Locate the cell with the specified text and output its (X, Y) center coordinate. 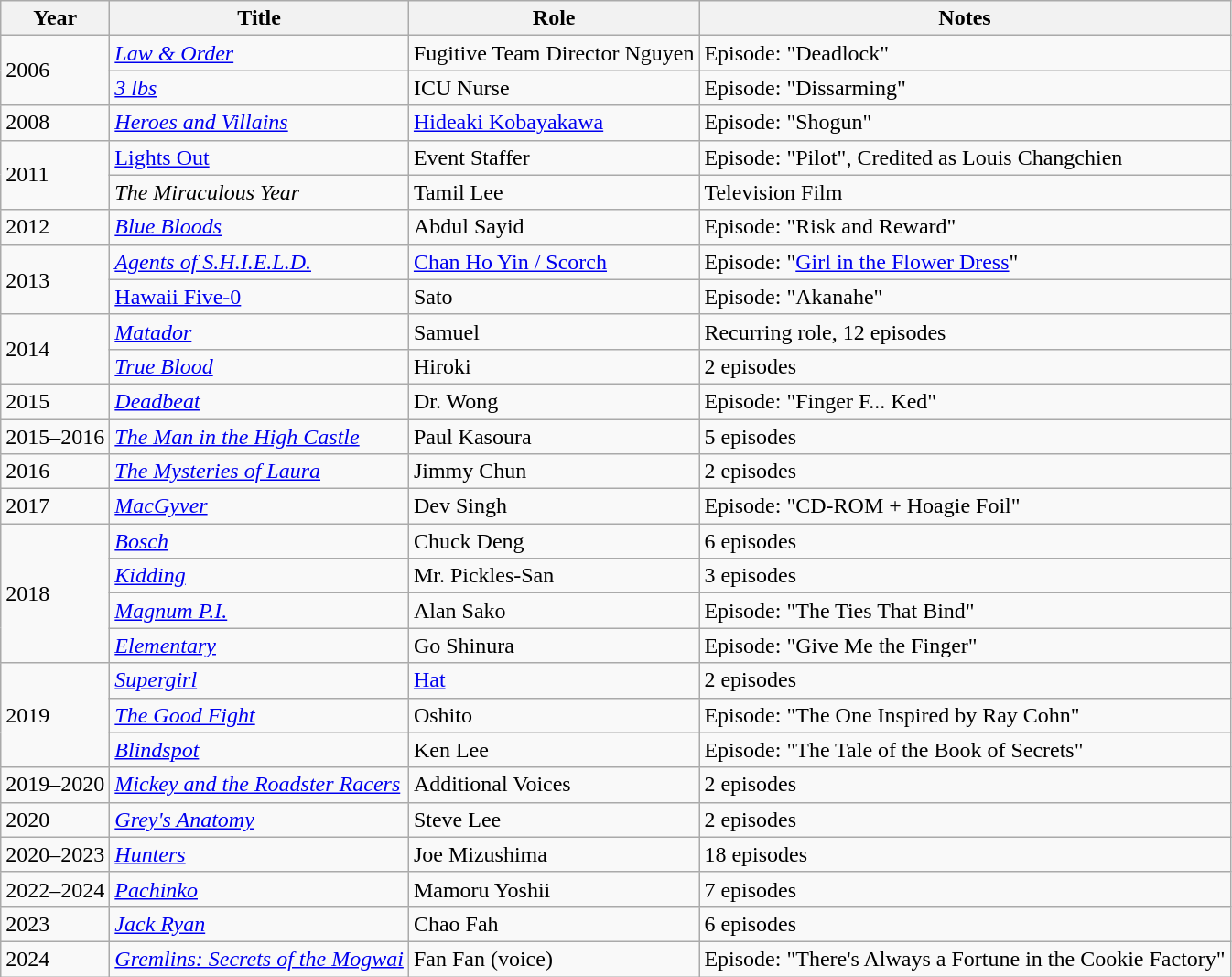
The Miraculous Year (260, 192)
Alan Sako (554, 611)
2006 (55, 71)
Mr. Pickles-San (554, 576)
Episode: "Finger F... Ked" (965, 401)
Tamil Lee (554, 192)
MacGyver (260, 506)
Law & Order (260, 53)
2017 (55, 506)
Hunters (260, 854)
Notes (965, 18)
Gremlins: Secrets of the Mogwai (260, 959)
ICU Nurse (554, 88)
Episode: "The One Inspired by Ray Cohn" (965, 715)
Chao Fah (554, 924)
Sato (554, 297)
2014 (55, 349)
2015 (55, 401)
Episode: "Dissarming" (965, 88)
5 episodes (965, 437)
Deadbeat (260, 401)
Elementary (260, 646)
Lights Out (260, 157)
Hat (554, 680)
Steve Lee (554, 820)
Episode: "The Ties That Bind" (965, 611)
Hawaii Five-0 (260, 297)
Recurring role, 12 episodes (965, 331)
Chan Ho Yin / Scorch (554, 262)
Kidding (260, 576)
Fugitive Team Director Nguyen (554, 53)
2023 (55, 924)
2013 (55, 279)
True Blood (260, 366)
Heroes and Villains (260, 123)
Additional Voices (554, 785)
Year (55, 18)
2020–2023 (55, 854)
Go Shinura (554, 646)
2024 (55, 959)
The Good Fight (260, 715)
Dr. Wong (554, 401)
Magnum P.I. (260, 611)
Hideaki Kobayakawa (554, 123)
Blindspot (260, 750)
Episode: "Shogun" (965, 123)
Television Film (965, 192)
3 lbs (260, 88)
Pachinko (260, 889)
Chuck Deng (554, 541)
Oshito (554, 715)
Episode: "Give Me the Finger" (965, 646)
Blue Bloods (260, 227)
Episode: "Girl in the Flower Dress" (965, 262)
2020 (55, 820)
2016 (55, 472)
Paul Kasoura (554, 437)
Jack Ryan (260, 924)
18 episodes (965, 854)
2019 (55, 715)
Episode: "Akanahe" (965, 297)
Agents of S.H.I.E.L.D. (260, 262)
Episode: "Risk and Reward" (965, 227)
Title (260, 18)
The Mysteries of Laura (260, 472)
Mickey and the Roadster Racers (260, 785)
Ken Lee (554, 750)
Event Staffer (554, 157)
The Man in the High Castle (260, 437)
Supergirl (260, 680)
2022–2024 (55, 889)
Matador (260, 331)
Episode: "Deadlock" (965, 53)
3 episodes (965, 576)
2019–2020 (55, 785)
Grey's Anatomy (260, 820)
2012 (55, 227)
Bosch (260, 541)
Dev Singh (554, 506)
Joe Mizushima (554, 854)
Fan Fan (voice) (554, 959)
7 episodes (965, 889)
Abdul Sayid (554, 227)
Samuel (554, 331)
2011 (55, 175)
Episode: "Pilot", Credited as Louis Changchien (965, 157)
2008 (55, 123)
2018 (55, 593)
Role (554, 18)
Episode: "There's Always a Fortune in the Cookie Factory" (965, 959)
Jimmy Chun (554, 472)
Mamoru Yoshii (554, 889)
Hiroki (554, 366)
Episode: "CD-ROM + Hoagie Foil" (965, 506)
2015–2016 (55, 437)
Episode: "The Tale of the Book of Secrets" (965, 750)
